Search for the cell housing the specified text and yield its (x, y) center coordinate. 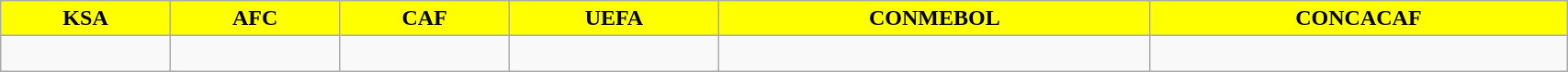
KSA (86, 18)
AFC (255, 18)
UEFA (614, 18)
CAF (424, 18)
CONCACAF (1358, 18)
CONMEBOL (934, 18)
